Capture the cell that displays the provided text and extract its [X, Y] central coordinate. 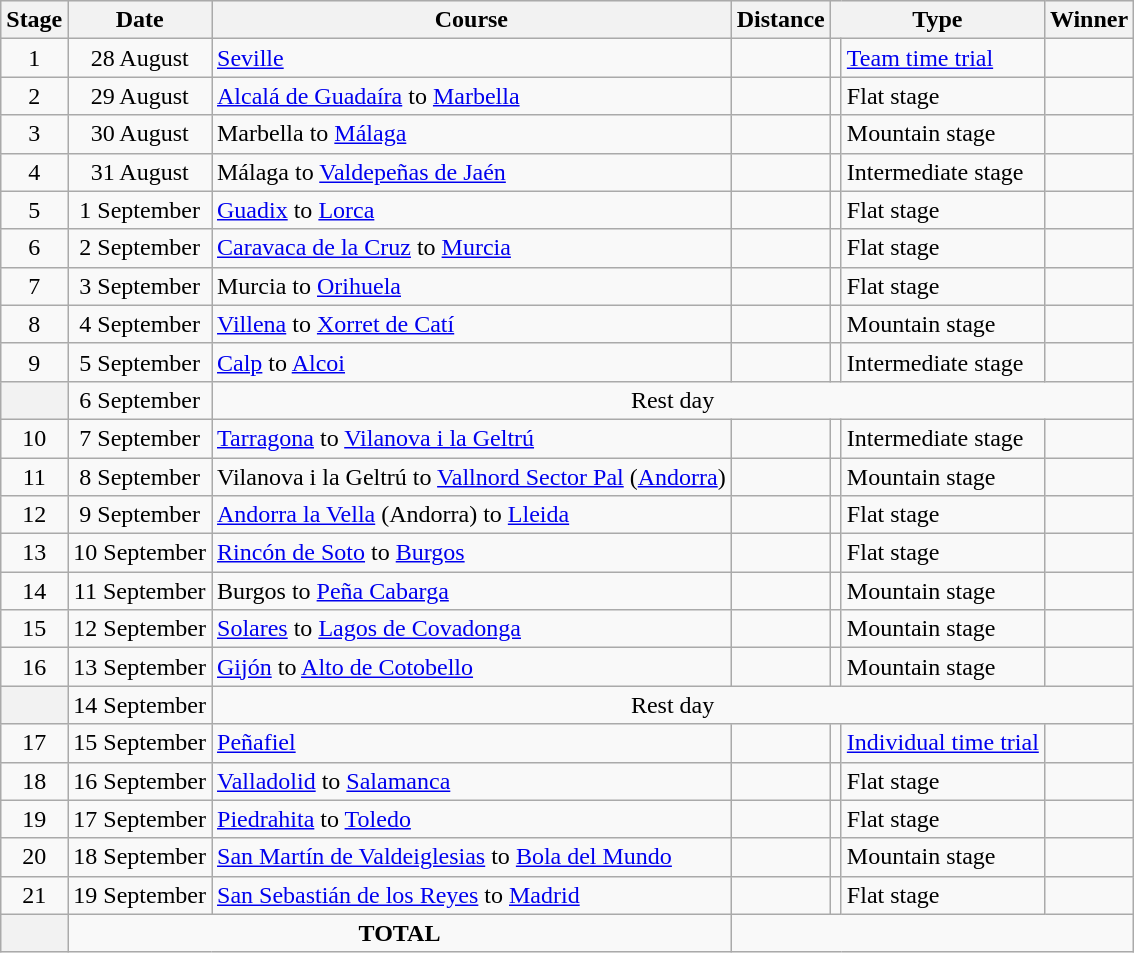
San Martín de Valdeiglesias to Bola del Mundo [472, 857]
18 September [140, 857]
10 [34, 438]
11 September [140, 591]
Date [140, 20]
30 August [140, 134]
9 [34, 362]
Course [472, 20]
Rincón de Soto to Burgos [472, 553]
2 September [140, 248]
17 [34, 743]
TOTAL [400, 933]
7 [34, 286]
21 [34, 895]
Caravaca de la Cruz to Murcia [472, 248]
18 [34, 781]
6 September [140, 400]
Marbella to Málaga [472, 134]
15 [34, 629]
7 September [140, 438]
17 September [140, 819]
4 [34, 172]
14 [34, 591]
Piedrahita to Toledo [472, 819]
19 [34, 819]
29 August [140, 96]
19 September [140, 895]
13 September [140, 667]
10 September [140, 553]
San Sebastián de los Reyes to Madrid [472, 895]
Winner [1088, 20]
Murcia to Orihuela [472, 286]
5 September [140, 362]
Distance [780, 20]
16 [34, 667]
Alcalá de Guadaíra to Marbella [472, 96]
Villena to Xorret de Catí [472, 324]
13 [34, 553]
2 [34, 96]
20 [34, 857]
Valladolid to Salamanca [472, 781]
9 September [140, 515]
Andorra la Vella (Andorra) to Lleida [472, 515]
Vilanova i la Geltrú to Vallnord Sector Pal (Andorra) [472, 477]
28 August [140, 58]
6 [34, 248]
1 September [140, 210]
4 September [140, 324]
12 [34, 515]
Tarragona to Vilanova i la Geltrú [472, 438]
11 [34, 477]
Seville [472, 58]
15 September [140, 743]
Peñafiel [472, 743]
Burgos to Peña Cabarga [472, 591]
8 [34, 324]
Málaga to Valdepeñas de Jaén [472, 172]
Type [937, 20]
Solares to Lagos de Covadonga [472, 629]
1 [34, 58]
3 [34, 134]
Calp to Alcoi [472, 362]
Individual time trial [942, 743]
14 September [140, 705]
3 September [140, 286]
12 September [140, 629]
Guadix to Lorca [472, 210]
Stage [34, 20]
5 [34, 210]
8 September [140, 477]
Gijón to Alto de Cotobello [472, 667]
16 September [140, 781]
Team time trial [942, 58]
31 August [140, 172]
